For the text-containing cell, return its midpoint in [X, Y] coordinate format. 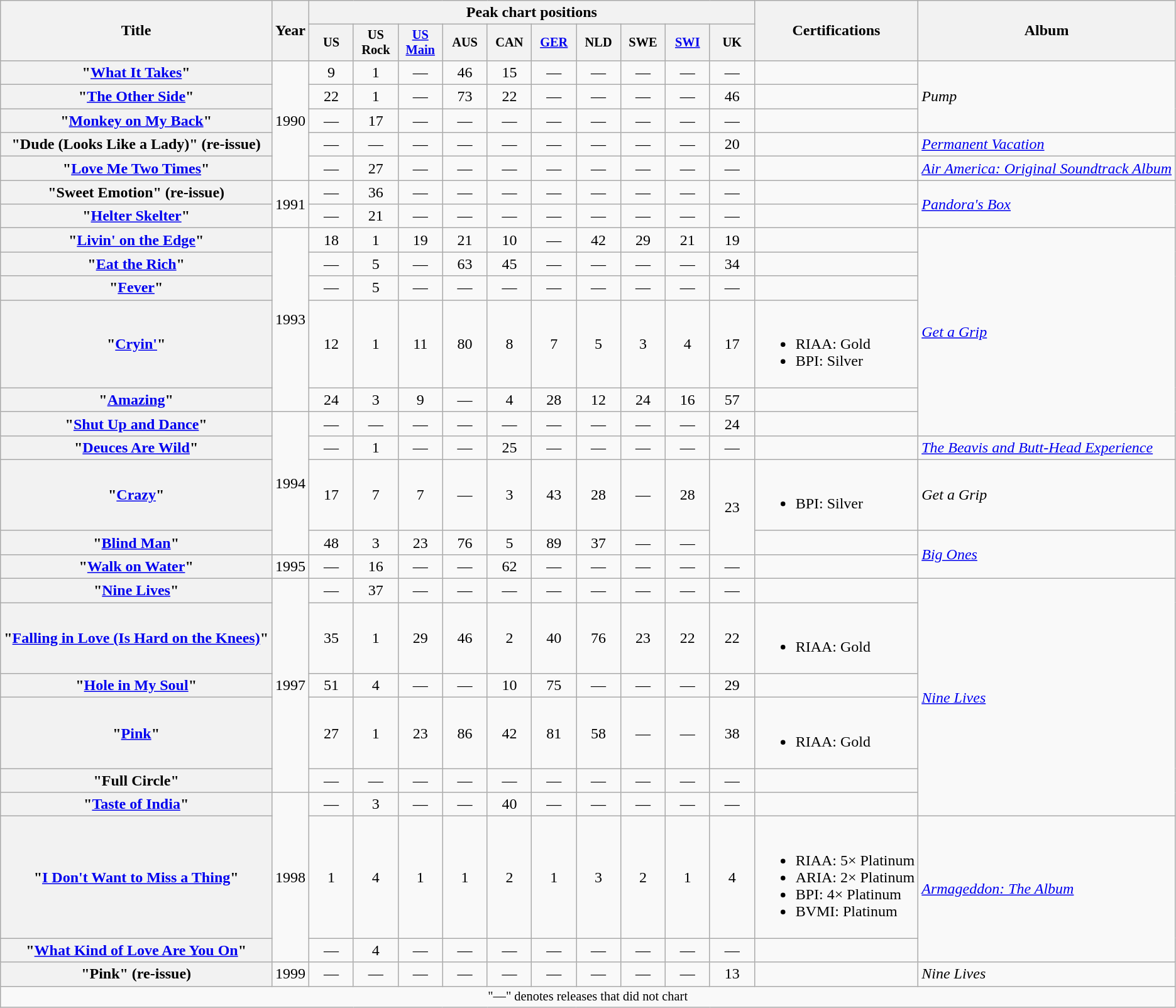
"I Don't Want to Miss a Thing" [136, 877]
13 [732, 974]
"Hole in My Soul" [136, 686]
UK [732, 43]
"Pink" (re-issue) [136, 974]
Year [290, 31]
RIAA: GoldBPI: Silver [836, 344]
BPI: Silver [836, 495]
89 [554, 542]
81 [554, 733]
63 [465, 264]
"Helter Skelter" [136, 216]
18 [332, 240]
11 [420, 344]
"Monkey on My Back" [136, 121]
1993 [290, 320]
The Beavis and Butt-Head Experience [1047, 447]
"Deuces Are Wild" [136, 447]
1999 [290, 974]
8 [509, 344]
"Sweet Emotion" (re-issue) [136, 192]
"Livin' on the Edge" [136, 240]
15 [509, 72]
38 [732, 733]
AUS [465, 43]
SWE [644, 43]
1991 [290, 204]
25 [509, 447]
1995 [290, 566]
51 [332, 686]
"Fever" [136, 288]
Certifications [836, 31]
1997 [290, 686]
"—" denotes releases that did not chart [588, 997]
"Falling in Love (Is Hard on the Knees)" [136, 638]
CAN [509, 43]
"The Other Side" [136, 97]
GER [554, 43]
1990 [290, 120]
43 [554, 495]
Peak chart positions [532, 13]
Album [1047, 31]
"Amazing" [136, 400]
"Nine Lives" [136, 591]
34 [732, 264]
Permanent Vacation [1047, 145]
80 [465, 344]
"Cryin'" [136, 344]
62 [509, 566]
48 [332, 542]
45 [509, 264]
1998 [290, 877]
US Main [420, 43]
"Pink" [136, 733]
"Taste of India" [136, 804]
"Shut Up and Dance" [136, 424]
35 [332, 638]
Pandora's Box [1047, 204]
US Rock [376, 43]
"Full Circle" [136, 781]
"Blind Man" [136, 542]
75 [554, 686]
58 [598, 733]
"Dude (Looks Like a Lady)" (re-issue) [136, 145]
"Walk on Water" [136, 566]
"Crazy" [136, 495]
1994 [290, 483]
"Eat the Rich" [136, 264]
Armageddon: The Album [1047, 889]
US [332, 43]
Title [136, 31]
RIAA: 5× PlatinumARIA: 2× PlatinumBPI: 4× PlatinumBVMI: Platinum [836, 877]
"What It Takes" [136, 72]
Big Ones [1047, 554]
NLD [598, 43]
SWI [688, 43]
73 [465, 97]
36 [376, 192]
86 [465, 733]
57 [732, 400]
"Love Me Two Times" [136, 168]
20 [732, 145]
Pump [1047, 96]
"What Kind of Love Are You On" [136, 950]
Air America: Original Soundtrack Album [1047, 168]
